Determine the [X, Y] coordinate at the center of the cell enclosing the given text.  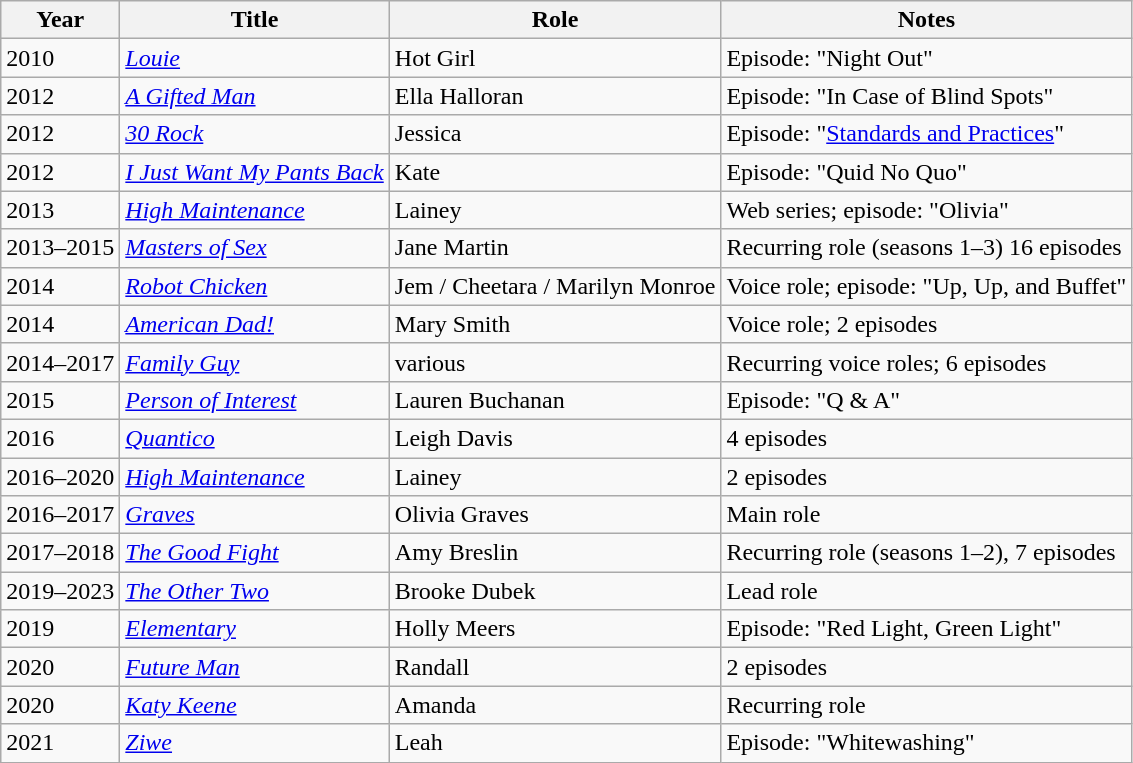
Lead role [926, 591]
Episode: "Standards and Practices" [926, 134]
4 episodes [926, 438]
Episode: "Q & A" [926, 400]
Person of Interest [254, 400]
Ella Halloran [555, 96]
Leah [555, 743]
Jessica [555, 134]
2016 [60, 438]
Year [60, 20]
Jem / Cheetara / Marilyn Monroe [555, 286]
Voice role; episode: "Up, Up, and Buffet" [926, 286]
The Other Two [254, 591]
2013 [60, 210]
Amy Breslin [555, 553]
2015 [60, 400]
2019 [60, 629]
Hot Girl [555, 58]
Notes [926, 20]
2016–2020 [60, 477]
2017–2018 [60, 553]
Leigh Davis [555, 438]
2014–2017 [60, 362]
Recurring role [926, 705]
Amanda [555, 705]
Brooke Dubek [555, 591]
2013–2015 [60, 248]
various [555, 362]
Quantico [254, 438]
Voice role; 2 episodes [926, 324]
Recurring role (seasons 1–2), 7 episodes [926, 553]
A Gifted Man [254, 96]
Elementary [254, 629]
Louie [254, 58]
Randall [555, 667]
Graves [254, 515]
The Good Fight [254, 553]
Episode: "In Case of Blind Spots" [926, 96]
Episode: "Quid No Quo" [926, 172]
Episode: "Whitewashing" [926, 743]
Jane Martin [555, 248]
Mary Smith [555, 324]
30 Rock [254, 134]
Role [555, 20]
Recurring role (seasons 1–3) 16 episodes [926, 248]
Kate [555, 172]
Main role [926, 515]
Web series; episode: "Olivia" [926, 210]
Ziwe [254, 743]
Future Man [254, 667]
Holly Meers [555, 629]
Episode: "Red Light, Green Light" [926, 629]
Robot Chicken [254, 286]
2019–2023 [60, 591]
Lauren Buchanan [555, 400]
2021 [60, 743]
Family Guy [254, 362]
Olivia Graves [555, 515]
2010 [60, 58]
Recurring voice roles; 6 episodes [926, 362]
Episode: "Night Out" [926, 58]
Title [254, 20]
Katy Keene [254, 705]
I Just Want My Pants Back [254, 172]
Masters of Sex [254, 248]
2016–2017 [60, 515]
American Dad! [254, 324]
